Extract the [x, y] coordinate from the center of the cell holding the provided text.  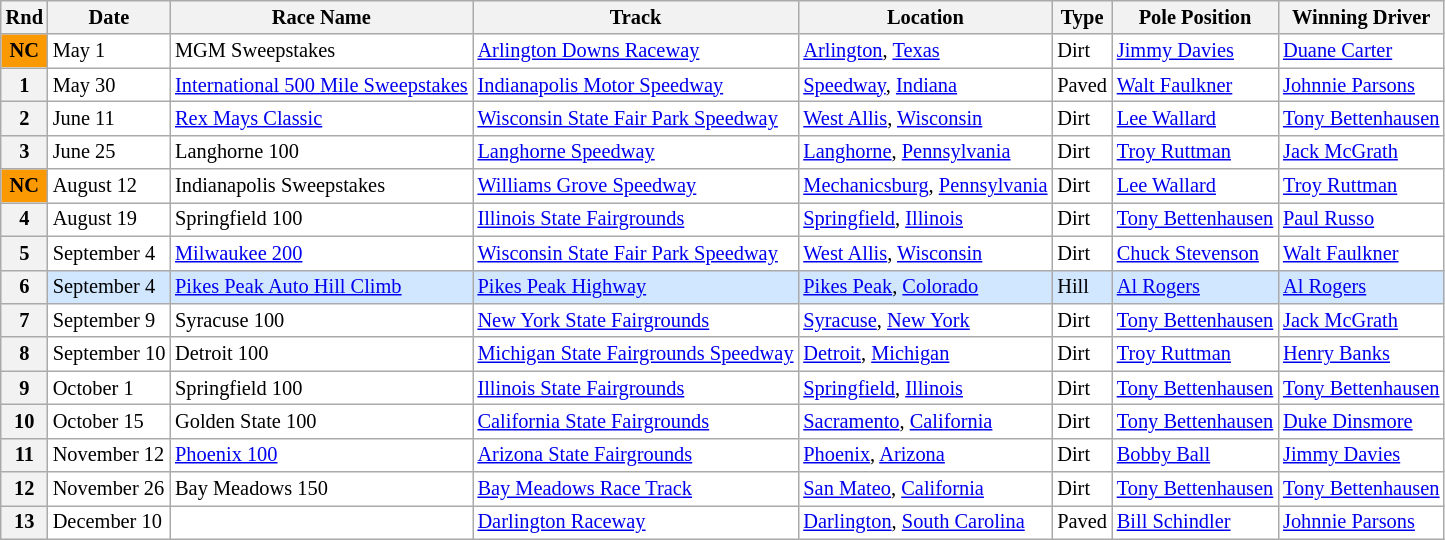
Henry Banks [1361, 354]
Darlington Raceway [636, 522]
May 30 [109, 85]
Phoenix 100 [321, 455]
6 [24, 287]
Syracuse 100 [321, 320]
Date [109, 17]
Indianapolis Motor Speedway [636, 85]
October 15 [109, 421]
Sacramento, California [925, 421]
Chuck Stevenson [1195, 253]
Winning Driver [1361, 17]
5 [24, 253]
California State Fairgrounds [636, 421]
Paul Russo [1361, 219]
Speedway, Indiana [925, 85]
Darlington, South Carolina [925, 522]
Bay Meadows 150 [321, 489]
Race Name [321, 17]
10 [24, 421]
Langhorne, Pennsylvania [925, 152]
2 [24, 118]
May 1 [109, 51]
Rnd [24, 17]
9 [24, 388]
Detroit, Michigan [925, 354]
Bill Schindler [1195, 522]
Arlington, Texas [925, 51]
Langhorne 100 [321, 152]
Langhorne Speedway [636, 152]
Pikes Peak Auto Hill Climb [321, 287]
1 [24, 85]
August 12 [109, 186]
3 [24, 152]
Type [1082, 17]
Rex Mays Classic [321, 118]
December 10 [109, 522]
7 [24, 320]
October 1 [109, 388]
Bay Meadows Race Track [636, 489]
12 [24, 489]
Duane Carter [1361, 51]
August 19 [109, 219]
8 [24, 354]
June 11 [109, 118]
Milwaukee 200 [321, 253]
Michigan State Fairgrounds Speedway [636, 354]
November 12 [109, 455]
Williams Grove Speedway [636, 186]
New York State Fairgrounds [636, 320]
Arlington Downs Raceway [636, 51]
International 500 Mile Sweepstakes [321, 85]
Hill [1082, 287]
Duke Dinsmore [1361, 421]
Indianapolis Sweepstakes [321, 186]
San Mateo, California [925, 489]
Location [925, 17]
September 10 [109, 354]
4 [24, 219]
Phoenix, Arizona [925, 455]
MGM Sweepstakes [321, 51]
November 26 [109, 489]
Syracuse, New York [925, 320]
Golden State 100 [321, 421]
Pole Position [1195, 17]
Mechanicsburg, Pennsylvania [925, 186]
June 25 [109, 152]
Arizona State Fairgrounds [636, 455]
13 [24, 522]
Bobby Ball [1195, 455]
Track [636, 17]
Detroit 100 [321, 354]
September 9 [109, 320]
Pikes Peak Highway [636, 287]
11 [24, 455]
Pikes Peak, Colorado [925, 287]
